Output the [X, Y] coordinate of the center of the cell containing the given text.  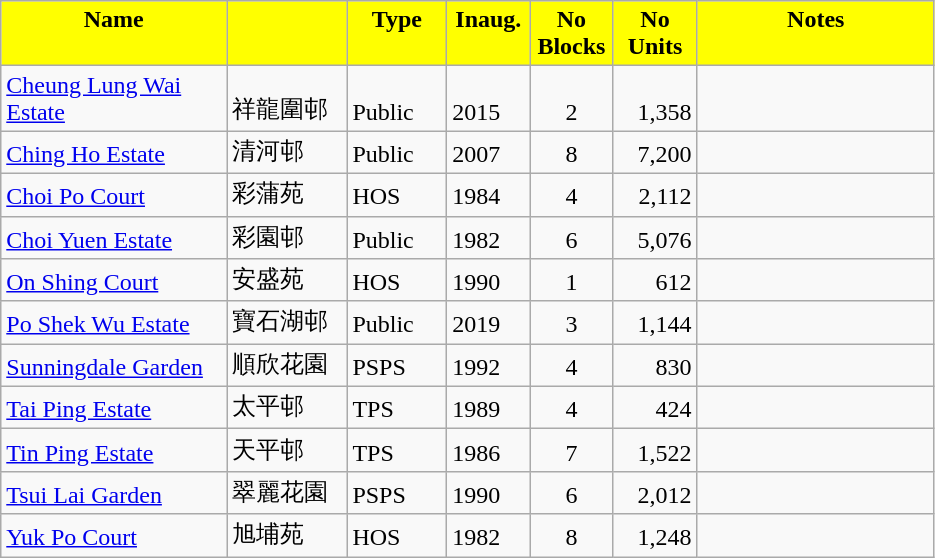
1986 [488, 450]
2015 [488, 98]
1992 [488, 366]
Po Shek Wu Estate [114, 322]
1,358 [655, 98]
Choi Po Court [114, 194]
Yuk Po Court [114, 536]
2007 [488, 152]
Notes [816, 34]
1,248 [655, 536]
1 [572, 280]
Tsui Lai Garden [114, 492]
彩蒲苑 [287, 194]
2019 [488, 322]
2,012 [655, 492]
太平邨 [287, 408]
612 [655, 280]
424 [655, 408]
7 [572, 450]
清河邨 [287, 152]
旭埔苑 [287, 536]
2,112 [655, 194]
順欣花園 [287, 366]
寶石湖邨 [287, 322]
天平邨 [287, 450]
On Shing Court [114, 280]
祥龍圍邨 [287, 98]
Tin Ping Estate [114, 450]
5,076 [655, 238]
2 [572, 98]
Inaug. [488, 34]
Sunningdale Garden [114, 366]
Ching Ho Estate [114, 152]
Tai Ping Estate [114, 408]
1,144 [655, 322]
3 [572, 322]
1989 [488, 408]
No Blocks [572, 34]
1984 [488, 194]
安盛苑 [287, 280]
830 [655, 366]
Choi Yuen Estate [114, 238]
Cheung Lung Wai Estate [114, 98]
No Units [655, 34]
翠麗花園 [287, 492]
Name [114, 34]
彩園邨 [287, 238]
7,200 [655, 152]
Type [397, 34]
1,522 [655, 450]
